Scan for the cell matching the given text and deliver its (X, Y) coordinate at center. 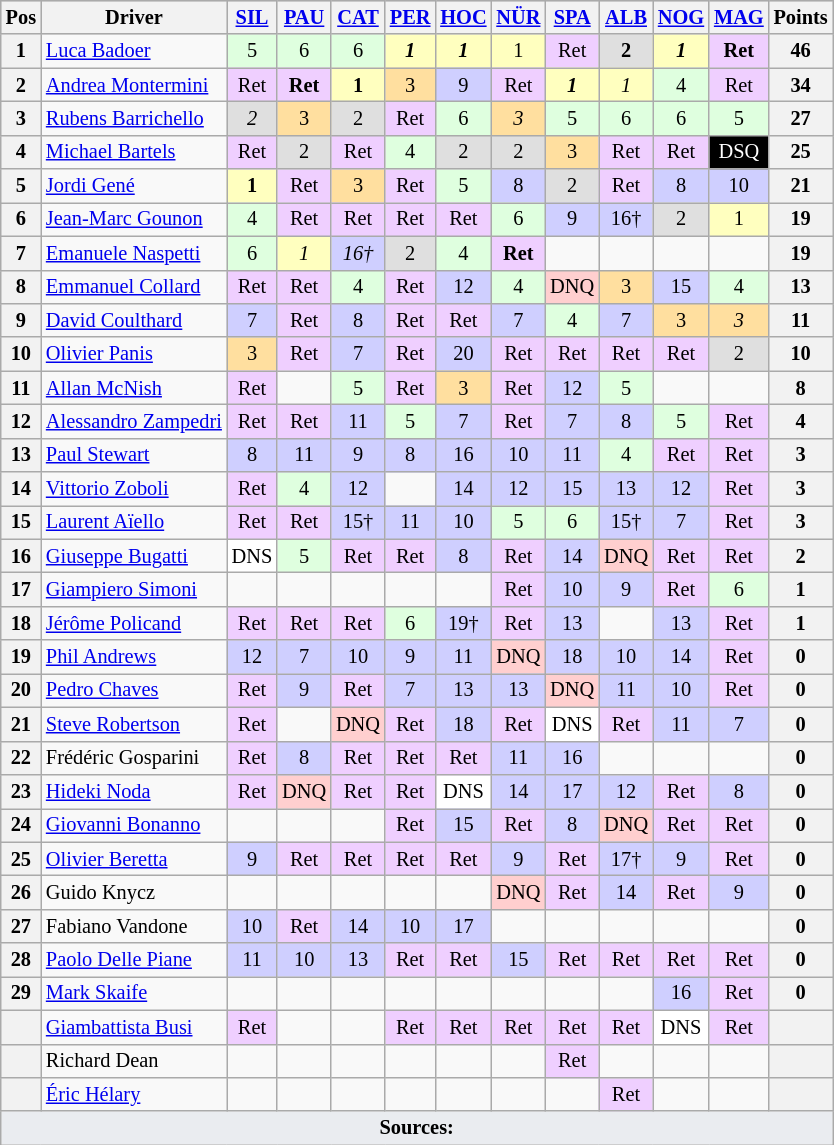
17† (626, 859)
PAU (304, 17)
Giuseppe Bugatti (134, 556)
Giambattista Busi (134, 1027)
28 (21, 960)
Steve Robertson (134, 724)
23 (21, 791)
Fabiano Vandone (134, 926)
Phil Andrews (134, 657)
Jean-Marc Gounon (134, 219)
24 (21, 825)
NÜR (518, 17)
46 (801, 51)
HOC (463, 17)
SPA (572, 17)
Mark Skaife (134, 993)
Olivier Panis (134, 354)
Hideki Noda (134, 791)
Driver (134, 17)
ALB (626, 17)
Luca Badoer (134, 51)
MAG (739, 17)
Paolo Delle Piane (134, 960)
PER (410, 17)
Paul Stewart (134, 455)
Jordi Gené (134, 186)
Éric Hélary (134, 1094)
Alessandro Zampedri (134, 421)
Emmanuel Collard (134, 287)
Pos (21, 17)
Michael Bartels (134, 152)
22 (21, 758)
34 (801, 85)
Frédéric Gosparini (134, 758)
Allan McNish (134, 388)
29 (21, 993)
CAT (358, 17)
Olivier Beretta (134, 859)
NOG (681, 17)
Points (801, 17)
Guido Knycz (134, 892)
Richard Dean (134, 1061)
Giampiero Simoni (134, 589)
DSQ (739, 152)
26 (21, 892)
Emanuele Naspetti (134, 253)
Giovanni Bonanno (134, 825)
Rubens Barrichello (134, 118)
Laurent Aïello (134, 522)
Pedro Chaves (134, 690)
Jérôme Policand (134, 623)
David Coulthard (134, 320)
19† (463, 623)
Vittorio Zoboli (134, 489)
Andrea Montermini (134, 85)
SIL (252, 17)
Sources: (417, 1128)
